Search for the cell housing the specified text and yield its (X, Y) center coordinate. 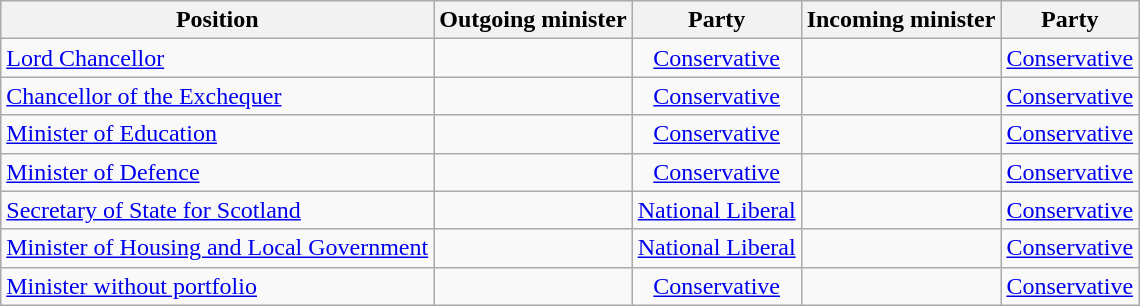
Minister of Education (218, 134)
Minister of Defence (218, 172)
Minister without portfolio (218, 286)
Lord Chancellor (218, 58)
Outgoing minister (533, 20)
Position (218, 20)
Secretary of State for Scotland (218, 210)
Incoming minister (901, 20)
Minister of Housing and Local Government (218, 248)
Chancellor of the Exchequer (218, 96)
